Extract the [x, y] coordinate from the center of the cell holding the provided text.  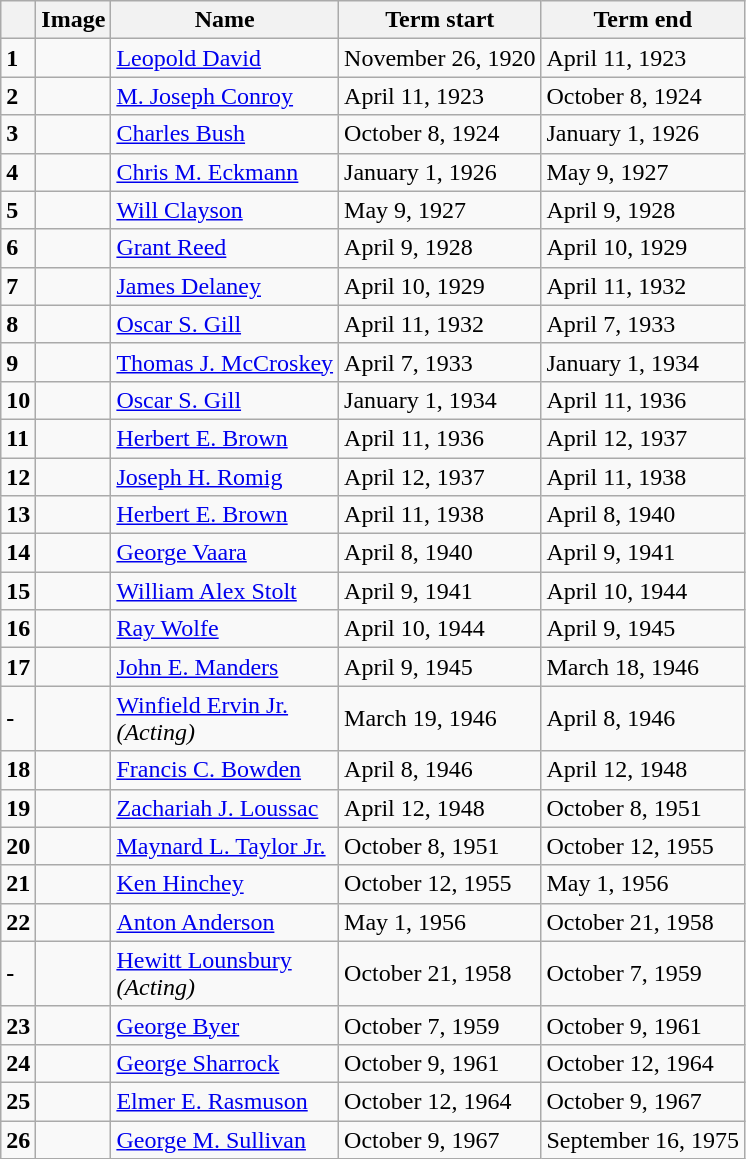
March 19, 1946 [440, 718]
George Sharrock [225, 1063]
19 [18, 808]
26 [18, 1139]
24 [18, 1063]
3 [18, 134]
Term end [643, 20]
Ray Wolfe [225, 629]
4 [18, 172]
James Delaney [225, 286]
November 26, 1920 [440, 58]
10 [18, 400]
Term start [440, 20]
25 [18, 1101]
Grant Reed [225, 248]
March 18, 1946 [643, 667]
George M. Sullivan [225, 1139]
17 [18, 667]
Name [225, 20]
Elmer E. Rasmuson [225, 1101]
Image [74, 20]
Leopold David [225, 58]
Will Clayson [225, 210]
12 [18, 477]
11 [18, 438]
Francis C. Bowden [225, 770]
2 [18, 96]
William Alex Stolt [225, 591]
16 [18, 629]
Zachariah J. Loussac [225, 808]
Hewitt Lounsbury(Acting) [225, 974]
6 [18, 248]
22 [18, 922]
George Byer [225, 1025]
15 [18, 591]
Winfield Ervin Jr.(Acting) [225, 718]
Joseph H. Romig [225, 477]
20 [18, 846]
September 16, 1975 [643, 1139]
23 [18, 1025]
9 [18, 362]
18 [18, 770]
Ken Hinchey [225, 884]
1 [18, 58]
Charles Bush [225, 134]
21 [18, 884]
14 [18, 553]
13 [18, 515]
Anton Anderson [225, 922]
5 [18, 210]
7 [18, 286]
John E. Manders [225, 667]
Thomas J. McCroskey [225, 362]
8 [18, 324]
Maynard L. Taylor Jr. [225, 846]
Chris M. Eckmann [225, 172]
M. Joseph Conroy [225, 96]
George Vaara [225, 553]
